Identify which cell holds the provided text, then report its [X, Y] central coordinate. 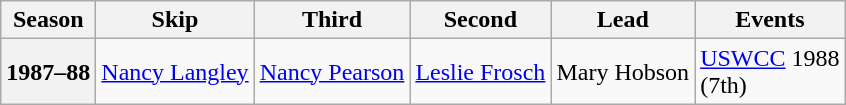
Nancy Langley [175, 72]
Second [480, 20]
Nancy Pearson [332, 72]
Skip [175, 20]
Lead [623, 20]
Season [48, 20]
1987–88 [48, 72]
Events [770, 20]
USWCC 1988 (7th) [770, 72]
Mary Hobson [623, 72]
Leslie Frosch [480, 72]
Third [332, 20]
